Detect which cell encompasses the target text, then output its [x, y] center coordinate. 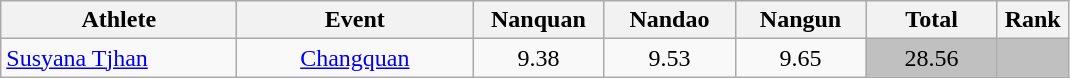
9.65 [800, 58]
9.53 [670, 58]
9.38 [538, 58]
Nanquan [538, 20]
Event [355, 20]
Rank [1032, 20]
Nandao [670, 20]
Susyana Tjhan [119, 58]
28.56 [932, 58]
Nangun [800, 20]
Total [932, 20]
Athlete [119, 20]
Changquan [355, 58]
